Pinpoint the cell where the given text exists, returning its (x, y) midpoint coordinate. 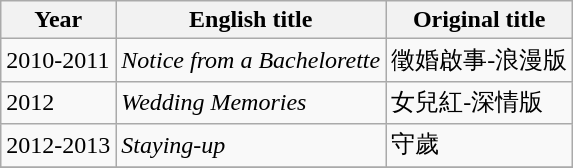
2010-2011 (58, 60)
2012-2013 (58, 146)
2012 (58, 102)
Notice from a Bachelorette (251, 60)
守歲 (480, 146)
Wedding Memories (251, 102)
女兒紅-深情版 (480, 102)
Original title (480, 20)
徵婚啟事-浪漫版 (480, 60)
Staying-up (251, 146)
Year (58, 20)
English title (251, 20)
